Provide the (X, Y) coordinate of the cell's center where the given text is located.  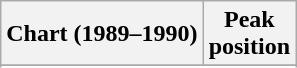
Peakposition (249, 34)
Chart (1989–1990) (102, 34)
